Search for the cell housing the specified text and yield its [x, y] center coordinate. 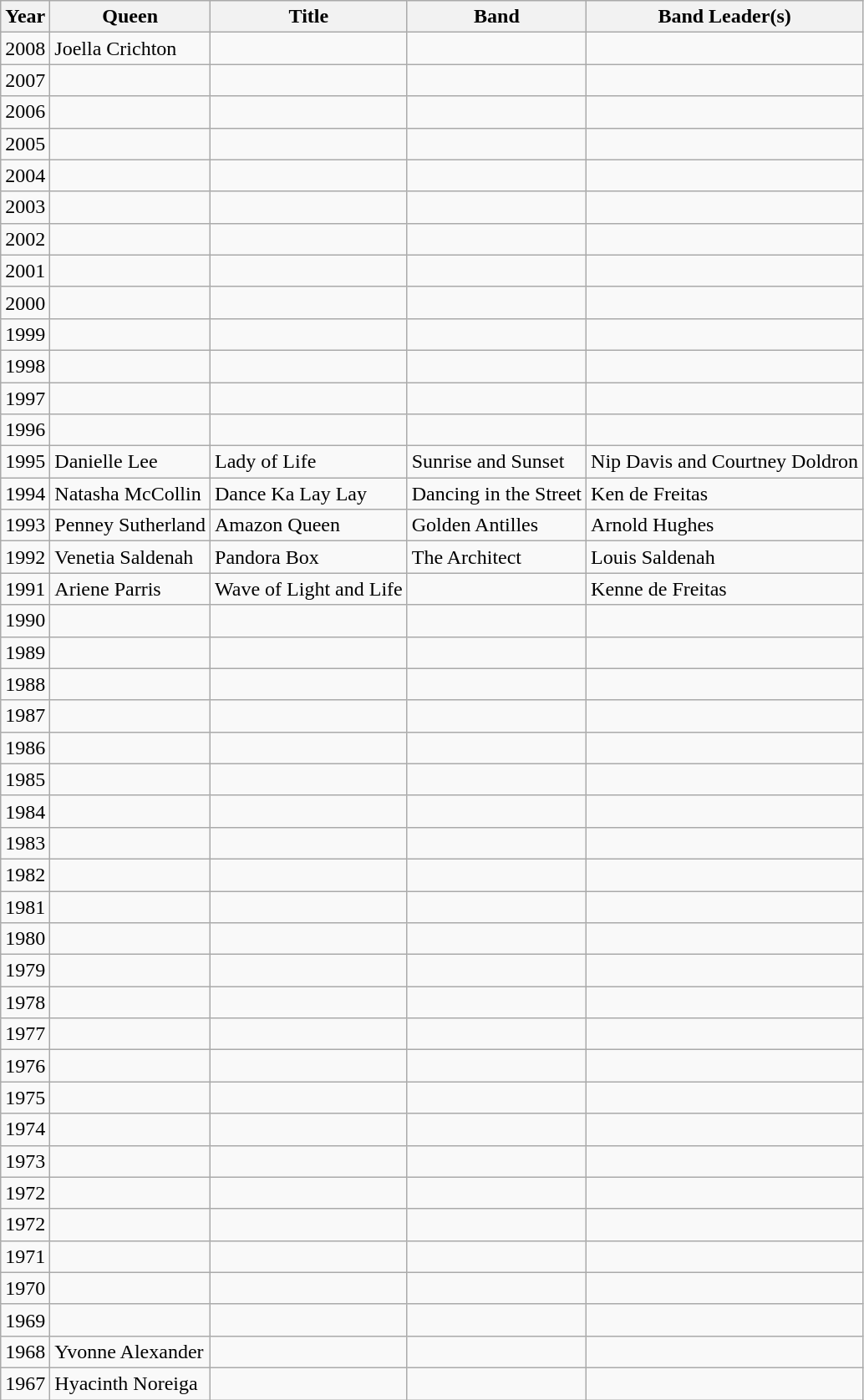
1984 [25, 811]
Danielle Lee [130, 462]
Arnold Hughes [725, 525]
Band Leader(s) [725, 17]
1986 [25, 748]
1996 [25, 430]
Natasha McCollin [130, 494]
1975 [25, 1098]
The Architect [496, 557]
Louis Saldenah [725, 557]
1993 [25, 525]
1968 [25, 1352]
1989 [25, 652]
Dancing in the Street [496, 494]
1969 [25, 1320]
Title [309, 17]
1995 [25, 462]
Dance Ka Lay Lay [309, 494]
2003 [25, 207]
Joella Crichton [130, 48]
2008 [25, 48]
1979 [25, 971]
1991 [25, 589]
Amazon Queen [309, 525]
Yvonne Alexander [130, 1352]
2006 [25, 112]
Ariene Parris [130, 589]
Pandora Box [309, 557]
1988 [25, 684]
Sunrise and Sunset [496, 462]
Year [25, 17]
1987 [25, 716]
1977 [25, 1034]
1973 [25, 1161]
1992 [25, 557]
Queen [130, 17]
1985 [25, 779]
1994 [25, 494]
Wave of Light and Life [309, 589]
1970 [25, 1288]
1983 [25, 843]
2004 [25, 175]
2005 [25, 144]
1978 [25, 1002]
Band [496, 17]
1997 [25, 398]
Kenne de Freitas [725, 589]
Hyacinth Noreiga [130, 1383]
1967 [25, 1383]
Golden Antilles [496, 525]
Nip Davis and Courtney Doldron [725, 462]
Venetia Saldenah [130, 557]
1981 [25, 906]
1999 [25, 334]
Lady of Life [309, 462]
1974 [25, 1129]
2000 [25, 302]
1990 [25, 621]
1980 [25, 939]
2001 [25, 271]
1971 [25, 1256]
Ken de Freitas [725, 494]
1982 [25, 875]
2002 [25, 239]
Penney Sutherland [130, 525]
2007 [25, 80]
1976 [25, 1066]
1998 [25, 366]
